Output the [x, y] coordinate of the center of the cell containing the given text.  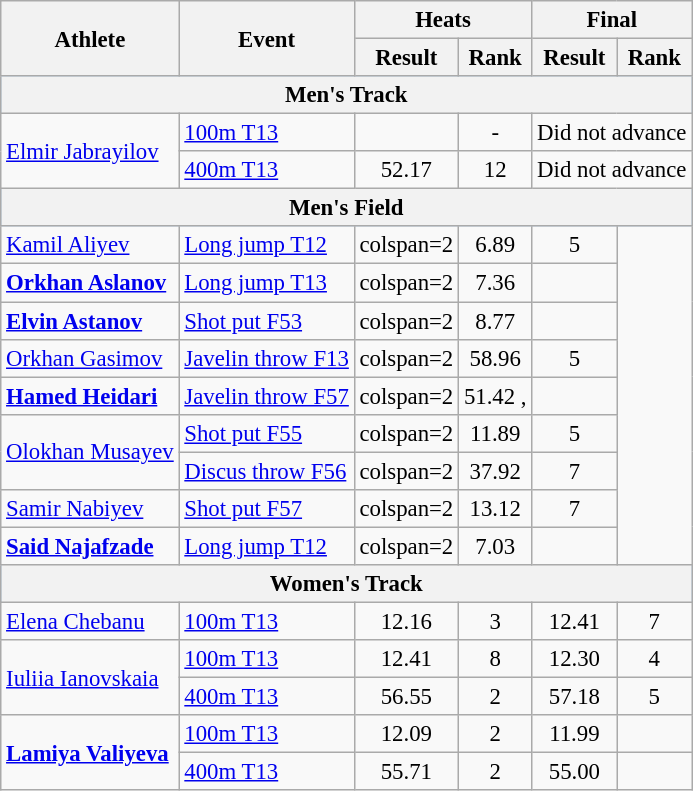
12.30 [574, 659]
Samir Nabiyev [90, 509]
Shot put F57 [266, 509]
12.16 [406, 621]
Heats [443, 20]
Kamil Aliyev [90, 245]
Long jump T13 [266, 283]
Javelin throw F57 [266, 396]
Women's Track [346, 584]
56.55 [406, 697]
12.09 [406, 734]
Discus throw F56 [266, 471]
Elena Chebanu [90, 621]
Hamed Heidari [90, 396]
12 [496, 170]
11.89 [496, 433]
Men's Field [346, 208]
6.89 [496, 245]
Lamiya Valiyeva [90, 752]
4 [654, 659]
3 [496, 621]
8.77 [496, 321]
Elmir Jabrayilov [90, 152]
Javelin throw F13 [266, 358]
52.17 [406, 170]
Olokhan Musayev [90, 452]
57.18 [574, 697]
Orkhan Gasimov [90, 358]
37.92 [496, 471]
Event [266, 38]
Orkhan Aslanov [90, 283]
Said Najafzade [90, 546]
8 [496, 659]
Shot put F53 [266, 321]
Elvin Astanov [90, 321]
13.12 [496, 509]
55.71 [406, 772]
- [496, 133]
7.36 [496, 283]
Shot put F55 [266, 433]
11.99 [574, 734]
Athlete [90, 38]
Final [612, 20]
58.96 [496, 358]
51.42 , [496, 396]
Iuliia Ianovskaia [90, 678]
55.00 [574, 772]
7.03 [496, 546]
Men's Track [346, 95]
